Locate the cell with the specified text and output its [x, y] center coordinate. 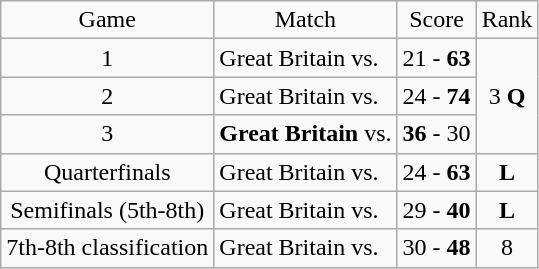
8 [507, 248]
Score [436, 20]
30 - 48 [436, 248]
1 [108, 58]
7th-8th classification [108, 248]
3 [108, 134]
24 - 63 [436, 172]
36 - 30 [436, 134]
Match [306, 20]
2 [108, 96]
24 - 74 [436, 96]
3 Q [507, 96]
Rank [507, 20]
29 - 40 [436, 210]
Quarterfinals [108, 172]
Game [108, 20]
Semifinals (5th-8th) [108, 210]
21 - 63 [436, 58]
